Scan for the cell matching the given text and deliver its [X, Y] coordinate at center. 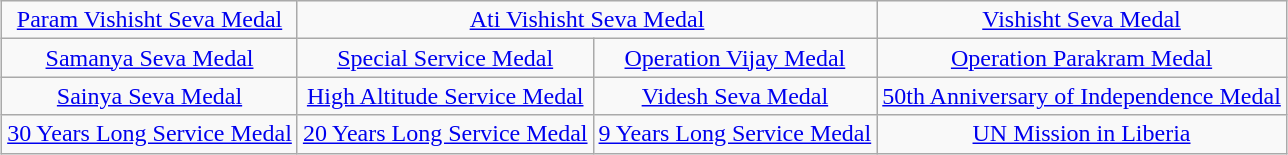
Sainya Seva Medal [150, 96]
Videsh Seva Medal [735, 96]
Ati Vishisht Seva Medal [586, 20]
UN Mission in Liberia [1082, 134]
Vishisht Seva Medal [1082, 20]
30 Years Long Service Medal [150, 134]
Operation Vijay Medal [735, 58]
20 Years Long Service Medal [445, 134]
Samanya Seva Medal [150, 58]
Param Vishisht Seva Medal [150, 20]
Special Service Medal [445, 58]
High Altitude Service Medal [445, 96]
Operation Parakram Medal [1082, 58]
50th Anniversary of Independence Medal [1082, 96]
9 Years Long Service Medal [735, 134]
